Provide the [x, y] coordinate of the cell's center where the given text is located.  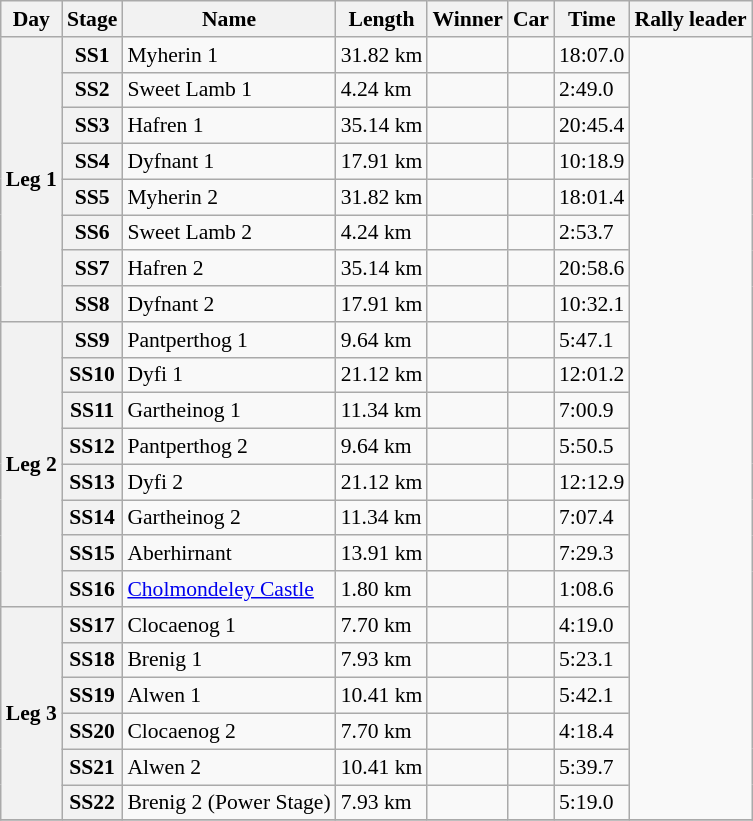
Name [228, 19]
SS22 [92, 803]
SS7 [92, 269]
Brenig 2 (Power Stage) [228, 803]
Brenig 1 [228, 660]
SS2 [92, 90]
SS19 [92, 696]
SS21 [92, 767]
5:23.1 [592, 660]
Leg 1 [32, 180]
7:07.4 [592, 518]
Dyfnant 2 [228, 304]
12:01.2 [592, 375]
SS17 [92, 625]
SS10 [92, 375]
20:58.6 [592, 269]
Hafren 2 [228, 269]
Rally leader [690, 19]
Myherin 1 [228, 55]
Alwen 2 [228, 767]
Car [531, 19]
SS15 [92, 554]
SS8 [92, 304]
5:42.1 [592, 696]
SS20 [92, 732]
Length [382, 19]
Dyfnant 1 [228, 162]
5:39.7 [592, 767]
SS13 [92, 482]
Day [32, 19]
10:18.9 [592, 162]
Leg 3 [32, 714]
SS4 [92, 162]
12:12.9 [592, 482]
SS6 [92, 233]
SS16 [92, 589]
4:19.0 [592, 625]
1.80 km [382, 589]
Sweet Lamb 2 [228, 233]
Dyfi 2 [228, 482]
4:18.4 [592, 732]
Stage [92, 19]
Dyfi 1 [228, 375]
Sweet Lamb 1 [228, 90]
1:08.6 [592, 589]
SS14 [92, 518]
Pantperthog 2 [228, 447]
Clocaenog 1 [228, 625]
Cholmondeley Castle [228, 589]
SS3 [92, 126]
20:45.4 [592, 126]
SS9 [92, 340]
Alwen 1 [228, 696]
Hafren 1 [228, 126]
Gartheinog 2 [228, 518]
5:47.1 [592, 340]
7:29.3 [592, 554]
Time [592, 19]
18:01.4 [592, 197]
SS11 [92, 411]
13.91 km [382, 554]
SS12 [92, 447]
7:00.9 [592, 411]
5:19.0 [592, 803]
2:49.0 [592, 90]
5:50.5 [592, 447]
18:07.0 [592, 55]
SS18 [92, 660]
SS1 [92, 55]
Winner [468, 19]
Clocaenog 2 [228, 732]
10:32.1 [592, 304]
SS5 [92, 197]
Pantperthog 1 [228, 340]
Gartheinog 1 [228, 411]
Aberhirnant [228, 554]
Myherin 2 [228, 197]
2:53.7 [592, 233]
Leg 2 [32, 464]
